Extract the (X, Y) coordinate from the center of the cell holding the provided text.  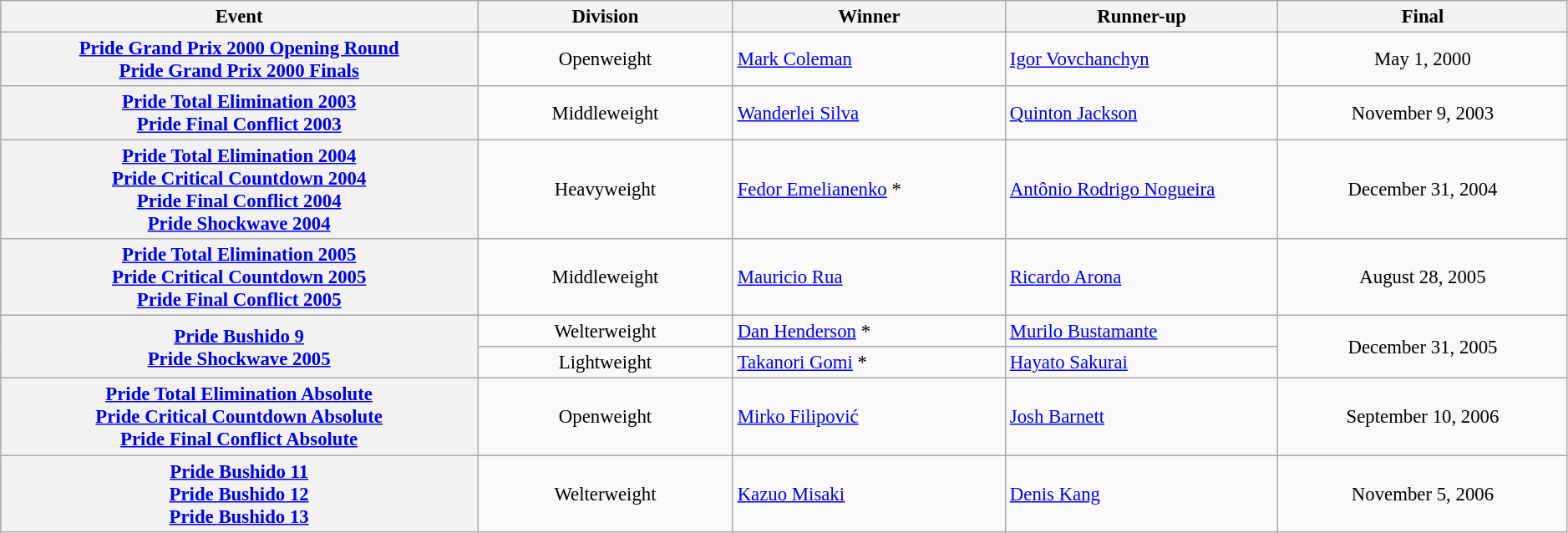
Antônio Rodrigo Nogueira (1142, 190)
Murilo Bustamante (1142, 332)
Winner (869, 17)
Dan Henderson * (869, 332)
Igor Vovchanchyn (1142, 60)
Heavyweight (606, 190)
Pride Bushido 9 Pride Shockwave 2005 (239, 348)
Fedor Emelianenko * (869, 190)
Runner-up (1142, 17)
Mirko Filipović (869, 417)
Kazuo Misaki (869, 494)
Pride Total Elimination Absolute Pride Critical Countdown Absolute Pride Final Conflict Absolute (239, 417)
Final (1423, 17)
August 28, 2005 (1423, 277)
Pride Total Elimination 2005 Pride Critical Countdown 2005 Pride Final Conflict 2005 (239, 277)
Mauricio Rua (869, 277)
Ricardo Arona (1142, 277)
Division (606, 17)
December 31, 2005 (1423, 348)
Takanori Gomi * (869, 363)
Wanderlei Silva (869, 114)
November 5, 2006 (1423, 494)
Event (239, 17)
Pride Grand Prix 2000 Opening Round Pride Grand Prix 2000 Finals (239, 60)
Denis Kang (1142, 494)
December 31, 2004 (1423, 190)
September 10, 2006 (1423, 417)
Pride Total Elimination 2003 Pride Final Conflict 2003 (239, 114)
Mark Coleman (869, 60)
Pride Bushido 11 Pride Bushido 12 Pride Bushido 13 (239, 494)
May 1, 2000 (1423, 60)
Josh Barnett (1142, 417)
Hayato Sakurai (1142, 363)
Pride Total Elimination 2004 Pride Critical Countdown 2004 Pride Final Conflict 2004 Pride Shockwave 2004 (239, 190)
Quinton Jackson (1142, 114)
Lightweight (606, 363)
November 9, 2003 (1423, 114)
